Provide the (x, y) coordinate of the cell's center where the given text is located.  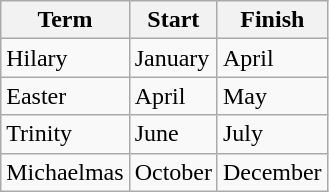
July (272, 134)
January (173, 58)
June (173, 134)
Easter (65, 96)
Hilary (65, 58)
December (272, 172)
Term (65, 20)
Finish (272, 20)
Start (173, 20)
May (272, 96)
Trinity (65, 134)
Michaelmas (65, 172)
October (173, 172)
